Detect which cell encompasses the target text, then output its [x, y] center coordinate. 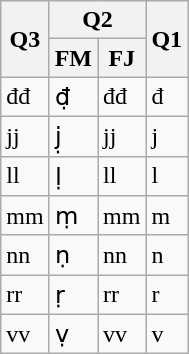
j̣ [73, 136]
ṿ [73, 334]
r [167, 295]
FM [73, 58]
j [167, 136]
ṃ [73, 216]
đ̣ [73, 97]
l [167, 176]
FJ [122, 58]
Q1 [167, 39]
Q2 [98, 20]
đ [167, 97]
m [167, 216]
n [167, 255]
ṛ [73, 295]
Q3 [25, 39]
ḷ [73, 176]
v [167, 334]
ṇ [73, 255]
